Locate the cell with the specified text and output its [x, y] center coordinate. 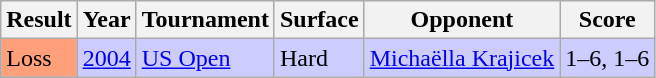
Opponent [462, 20]
Loss [39, 58]
Score [608, 20]
Year [106, 20]
Surface [319, 20]
2004 [106, 58]
Michaëlla Krajicek [462, 58]
1–6, 1–6 [608, 58]
Tournament [205, 20]
US Open [205, 58]
Result [39, 20]
Hard [319, 58]
